Detect which cell encompasses the target text, then output its [X, Y] center coordinate. 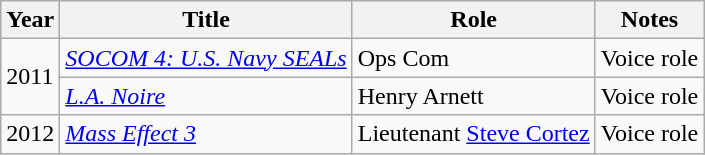
L.A. Noire [206, 96]
Year [30, 20]
Mass Effect 3 [206, 134]
Role [474, 20]
Lieutenant Steve Cortez [474, 134]
Title [206, 20]
2011 [30, 77]
2012 [30, 134]
Ops Com [474, 58]
SOCOM 4: U.S. Navy SEALs [206, 58]
Henry Arnett [474, 96]
Notes [650, 20]
